Search for the cell housing the specified text and yield its (X, Y) center coordinate. 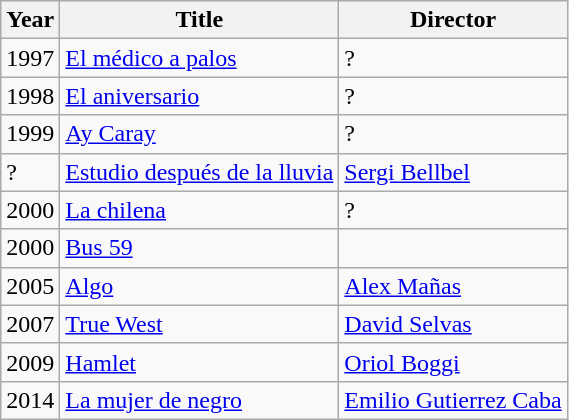
2005 (30, 286)
El médico a palos (200, 58)
1997 (30, 58)
Estudio después de la lluvia (200, 172)
Alex Mañas (453, 286)
Sergi Bellbel (453, 172)
Algo (200, 286)
David Selvas (453, 324)
El aniversario (200, 96)
Hamlet (200, 362)
La mujer de negro (200, 400)
2009 (30, 362)
Emilio Gutierrez Caba (453, 400)
True West (200, 324)
Oriol Boggi (453, 362)
Year (30, 20)
Bus 59 (200, 248)
La chilena (200, 210)
2014 (30, 400)
Director (453, 20)
2007 (30, 324)
1999 (30, 134)
Title (200, 20)
1998 (30, 96)
Ay Caray (200, 134)
